Capture the cell that displays the provided text and extract its [X, Y] central coordinate. 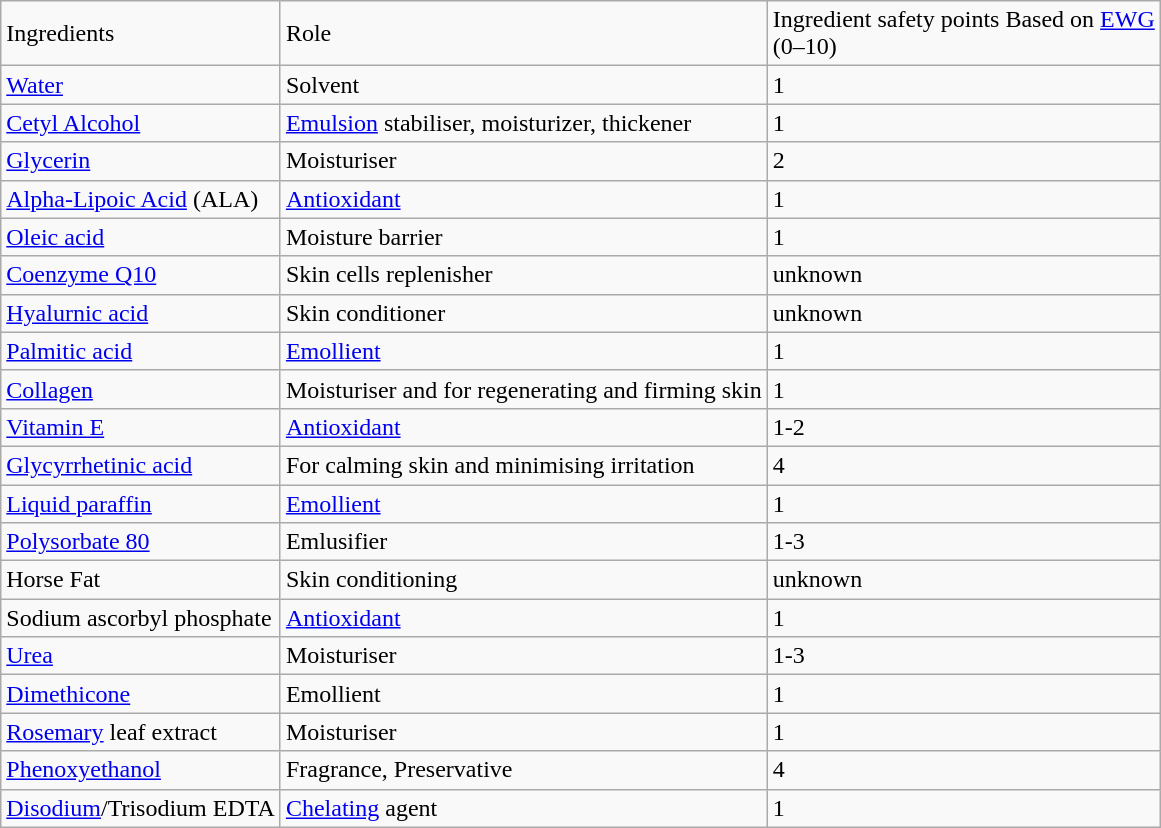
Chelating agent [524, 808]
Skin cells replenisher [524, 275]
Sodium ascorbyl phosphate [141, 618]
For calming skin and minimising irritation [524, 465]
Fragrance, Preservative [524, 770]
Phenoxyethanol [141, 770]
Solvent [524, 85]
Ingredients [141, 34]
Ingredient safety points Based on EWG(0–10) [964, 34]
Coenzyme Q10 [141, 275]
Moisturiser and for regenerating and firming skin [524, 389]
Collagen [141, 389]
Urea [141, 656]
Vitamin E [141, 427]
Alpha-Lipoic Acid (ALA) [141, 199]
Liquid paraffin [141, 503]
Glycerin [141, 161]
2 [964, 161]
Rosemary leaf extract [141, 732]
Polysorbate 80 [141, 542]
Oleic acid [141, 237]
Water [141, 85]
Emulsion stabiliser, moisturizer, thickener [524, 123]
1-2 [964, 427]
Glycyrrhetinic acid [141, 465]
Horse Fat [141, 580]
Skin conditioning [524, 580]
Disodium/Trisodium EDTA [141, 808]
Dimethicone [141, 694]
Cetyl Alcohol [141, 123]
Skin conditioner [524, 313]
Moisture barrier [524, 237]
Palmitic acid [141, 351]
Hyalurnic acid [141, 313]
Role [524, 34]
Emlusifier [524, 542]
